Scan for the cell matching the given text and deliver its [x, y] coordinate at center. 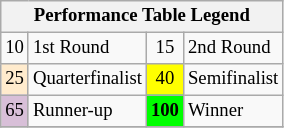
100 [164, 112]
Winner [232, 112]
65 [15, 112]
Runner-up [87, 112]
2nd Round [232, 48]
1st Round [87, 48]
25 [15, 80]
Quarterfinalist [87, 80]
15 [164, 48]
10 [15, 48]
40 [164, 80]
Semifinalist [232, 80]
Performance Table Legend [142, 16]
